Return the (X, Y) coordinate for the center point of the cell that contains the specified text.  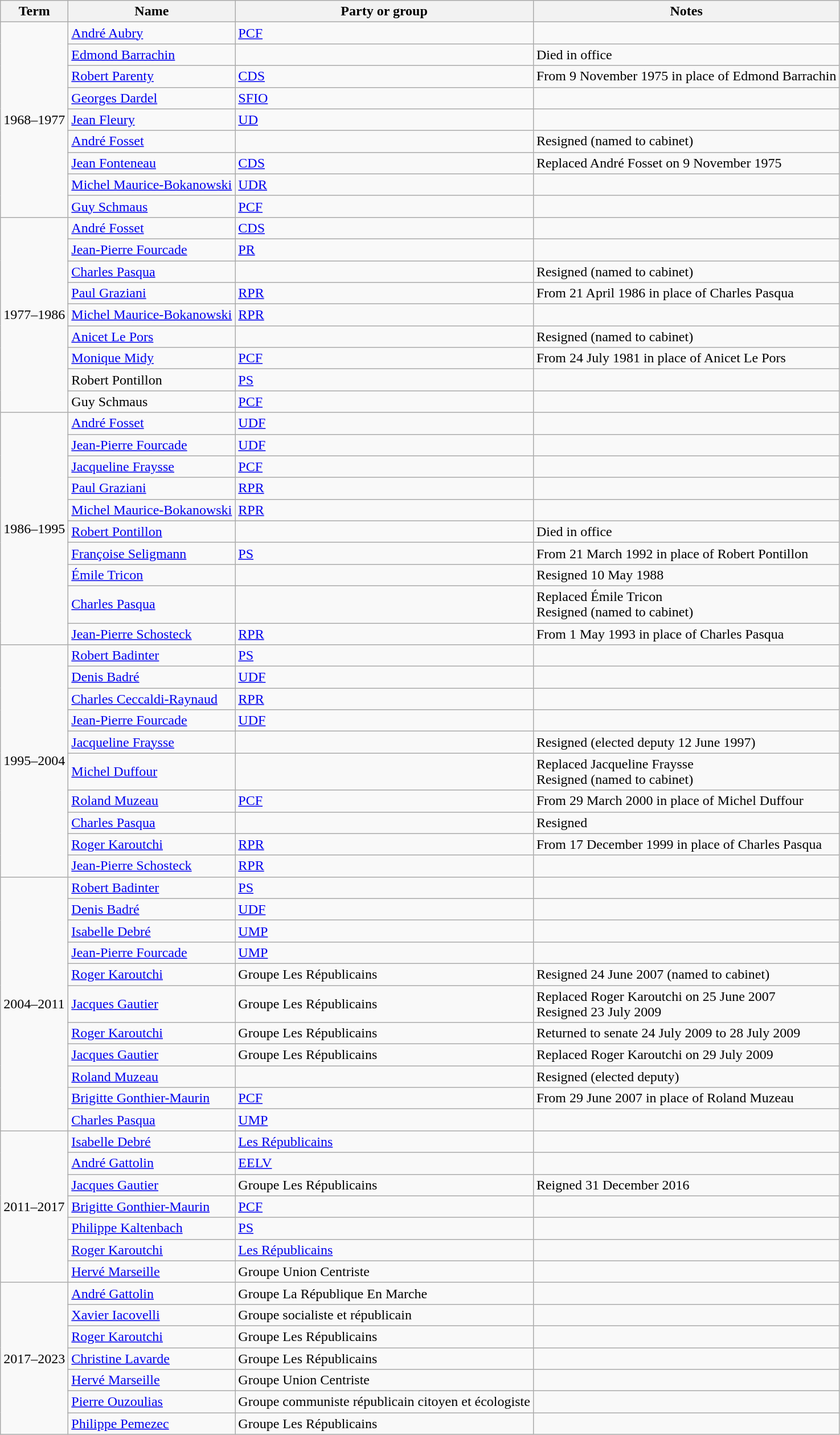
Replaced Émile TriconResigned (named to cabinet) (686, 604)
1968–1977 (34, 120)
Émile Tricon (151, 575)
2017–2023 (34, 1358)
Resigned (686, 823)
SFIO (384, 98)
From 29 June 2007 in place of Roland Muzeau (686, 1098)
Xavier Iacovelli (151, 1315)
Returned to senate 24 July 2009 to 28 July 2009 (686, 1033)
Michel Duffour (151, 771)
Philippe Kaltenbach (151, 1228)
Robert Parenty (151, 76)
Replaced Roger Karoutchi on 29 July 2009 (686, 1055)
Monique Midy (151, 358)
1986–1995 (34, 529)
Groupe communiste républicain citoyen et écologiste (384, 1402)
André Aubry (151, 33)
2011–2017 (34, 1207)
Anicet Le Pors (151, 337)
UD (384, 120)
From 21 March 1992 in place of Robert Pontillon (686, 553)
Françoise Seligmann (151, 553)
Replaced André Fosset on 9 November 1975 (686, 163)
Replaced Jacqueline FraysseResigned (named to cabinet) (686, 771)
Term (34, 11)
PR (384, 250)
Reigned 31 December 2016 (686, 1185)
Party or group (384, 11)
UDR (384, 185)
EELV (384, 1163)
From 24 July 1981 in place of Anicet Le Pors (686, 358)
Jean Fonteneau (151, 163)
2004–2011 (34, 1004)
Resigned (elected deputy 12 June 1997) (686, 742)
1977–1986 (34, 314)
Groupe socialiste et républicain (384, 1315)
Resigned 10 May 1988 (686, 575)
Resigned (elected deputy) (686, 1077)
Jean Fleury (151, 120)
From 29 March 2000 in place of Michel Duffour (686, 801)
From 21 April 1986 in place of Charles Pasqua (686, 293)
Resigned 24 June 2007 (named to cabinet) (686, 974)
Christine Lavarde (151, 1359)
Edmond Barrachin (151, 55)
From 9 November 1975 in place of Edmond Barrachin (686, 76)
From 1 May 1993 in place of Charles Pasqua (686, 634)
Groupe La République En Marche (384, 1293)
Philippe Pemezec (151, 1424)
Notes (686, 11)
1995–2004 (34, 761)
Charles Ceccaldi-Raynaud (151, 699)
Name (151, 11)
Replaced Roger Karoutchi on 25 June 2007Resigned 23 July 2009 (686, 1004)
Pierre Ouzoulias (151, 1402)
Georges Dardel (151, 98)
From 17 December 1999 in place of Charles Pasqua (686, 844)
